Scan for the cell matching the given text and deliver its (x, y) coordinate at center. 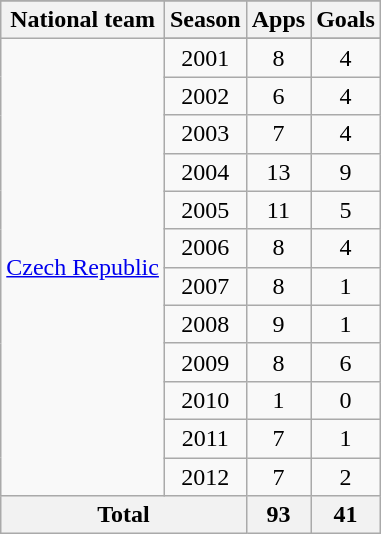
2 (346, 477)
2002 (205, 96)
93 (278, 515)
Goals (346, 20)
Season (205, 20)
2012 (205, 477)
2010 (205, 400)
2006 (205, 248)
11 (278, 210)
2003 (205, 134)
2011 (205, 438)
2008 (205, 324)
Total (124, 515)
2007 (205, 286)
Czech Republic (83, 268)
2004 (205, 172)
Apps (278, 20)
41 (346, 515)
2009 (205, 362)
National team (83, 20)
5 (346, 210)
13 (278, 172)
0 (346, 400)
2005 (205, 210)
2001 (205, 58)
